Identify which cell holds the provided text, then report its (X, Y) central coordinate. 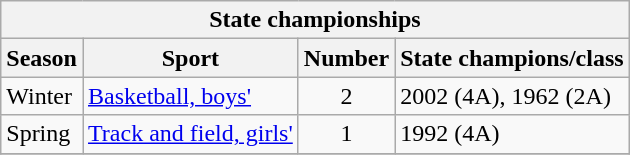
Spring (42, 134)
Winter (42, 96)
Basketball, boys' (190, 96)
Track and field, girls' (190, 134)
1 (346, 134)
1992 (4A) (512, 134)
2002 (4A), 1962 (2A) (512, 96)
Sport (190, 58)
Number (346, 58)
State championships (315, 20)
2 (346, 96)
Season (42, 58)
State champions/class (512, 58)
